Detect which cell encompasses the target text, then output its [x, y] center coordinate. 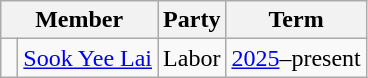
2025–present [296, 58]
Member [80, 20]
Labor [192, 58]
Party [192, 20]
Term [296, 20]
Sook Yee Lai [88, 58]
